Locate the cell with the specified text and output its (x, y) center coordinate. 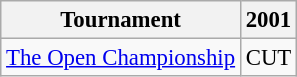
The Open Championship (121, 58)
CUT (268, 58)
Tournament (121, 20)
2001 (268, 20)
